Return [X, Y] of the center of cell containing provided text 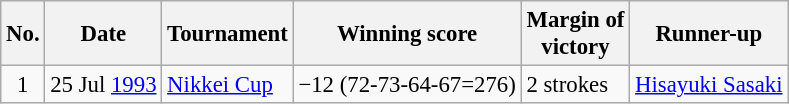
No. [23, 34]
2 strokes [576, 85]
1 [23, 85]
Hisayuki Sasaki [709, 85]
Nikkei Cup [228, 85]
Tournament [228, 34]
Winning score [407, 34]
Runner-up [709, 34]
Margin ofvictory [576, 34]
25 Jul 1993 [104, 85]
−12 (72-73-64-67=276) [407, 85]
Date [104, 34]
